Identify which cell holds the provided text, then report its [X, Y] central coordinate. 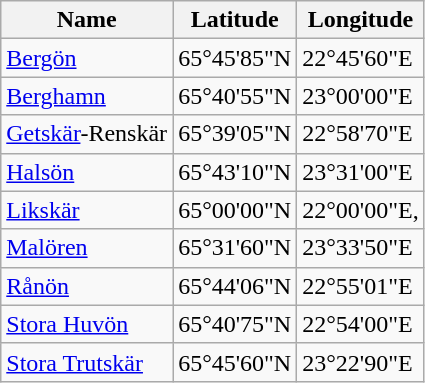
Getskär-Renskär [87, 134]
65°40'75"N [235, 324]
23°33'50"E [360, 248]
Latitude [235, 20]
Name [87, 20]
Berghamn [87, 96]
Malören [87, 248]
23°31'00"E [360, 172]
65°44'06"N [235, 286]
Longitude [360, 20]
65°43'10"N [235, 172]
65°45'85"N [235, 58]
22°00'00"E, [360, 210]
65°39'05"N [235, 134]
Stora Trutskär [87, 362]
65°31'60"N [235, 248]
Likskär [87, 210]
65°00'00"N [235, 210]
22°54'00"E [360, 324]
22°45'60"E [360, 58]
22°55'01"E [360, 286]
23°00'00"E [360, 96]
22°58'70"E [360, 134]
Stora Huvön [87, 324]
Rånön [87, 286]
Bergön [87, 58]
23°22'90"E [360, 362]
Halsön [87, 172]
65°40'55"N [235, 96]
65°45'60"N [235, 362]
